Scan for the cell matching the given text and deliver its (x, y) coordinate at center. 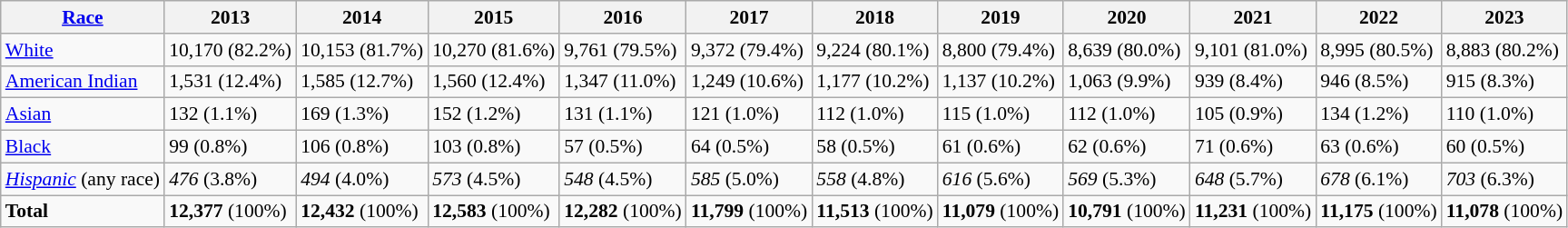
678 (6.1%) (1378, 179)
476 (3.8%) (231, 179)
60 (0.5%) (1504, 147)
10,791 (100%) (1127, 212)
106 (0.8%) (361, 147)
Total (83, 212)
2016 (623, 17)
134 (1.2%) (1378, 114)
103 (0.8%) (494, 147)
8,800 (79.4%) (1001, 50)
8,883 (80.2%) (1504, 50)
1,531 (12.4%) (231, 82)
63 (0.6%) (1378, 147)
2023 (1504, 17)
2019 (1001, 17)
11,513 (100%) (874, 212)
Hispanic (any race) (83, 179)
99 (0.8%) (231, 147)
2018 (874, 17)
1,177 (10.2%) (874, 82)
8,995 (80.5%) (1378, 50)
White (83, 50)
10,153 (81.7%) (361, 50)
12,377 (100%) (231, 212)
939 (8.4%) (1253, 82)
1,585 (12.7%) (361, 82)
2013 (231, 17)
11,078 (100%) (1504, 212)
Race (83, 17)
2017 (749, 17)
105 (0.9%) (1253, 114)
169 (1.3%) (361, 114)
71 (0.6%) (1253, 147)
1,347 (11.0%) (623, 82)
62 (0.6%) (1127, 147)
569 (5.3%) (1127, 179)
9,101 (81.0%) (1253, 50)
Asian (83, 114)
11,231 (100%) (1253, 212)
11,175 (100%) (1378, 212)
9,224 (80.1%) (874, 50)
2015 (494, 17)
915 (8.3%) (1504, 82)
12,432 (100%) (361, 212)
12,583 (100%) (494, 212)
131 (1.1%) (623, 114)
9,761 (79.5%) (623, 50)
121 (1.0%) (749, 114)
2014 (361, 17)
648 (5.7%) (1253, 179)
558 (4.8%) (874, 179)
10,170 (82.2%) (231, 50)
Black (83, 147)
61 (0.6%) (1001, 147)
57 (0.5%) (623, 147)
110 (1.0%) (1504, 114)
152 (1.2%) (494, 114)
1,560 (12.4%) (494, 82)
2020 (1127, 17)
585 (5.0%) (749, 179)
616 (5.6%) (1001, 179)
12,282 (100%) (623, 212)
494 (4.0%) (361, 179)
548 (4.5%) (623, 179)
1,063 (9.9%) (1127, 82)
58 (0.5%) (874, 147)
1,137 (10.2%) (1001, 82)
8,639 (80.0%) (1127, 50)
946 (8.5%) (1378, 82)
2021 (1253, 17)
132 (1.1%) (231, 114)
64 (0.5%) (749, 147)
2022 (1378, 17)
703 (6.3%) (1504, 179)
9,372 (79.4%) (749, 50)
11,799 (100%) (749, 212)
11,079 (100%) (1001, 212)
American Indian (83, 82)
1,249 (10.6%) (749, 82)
573 (4.5%) (494, 179)
10,270 (81.6%) (494, 50)
115 (1.0%) (1001, 114)
